From the cell containing the given text, extract its center point as (x, y) coordinate. 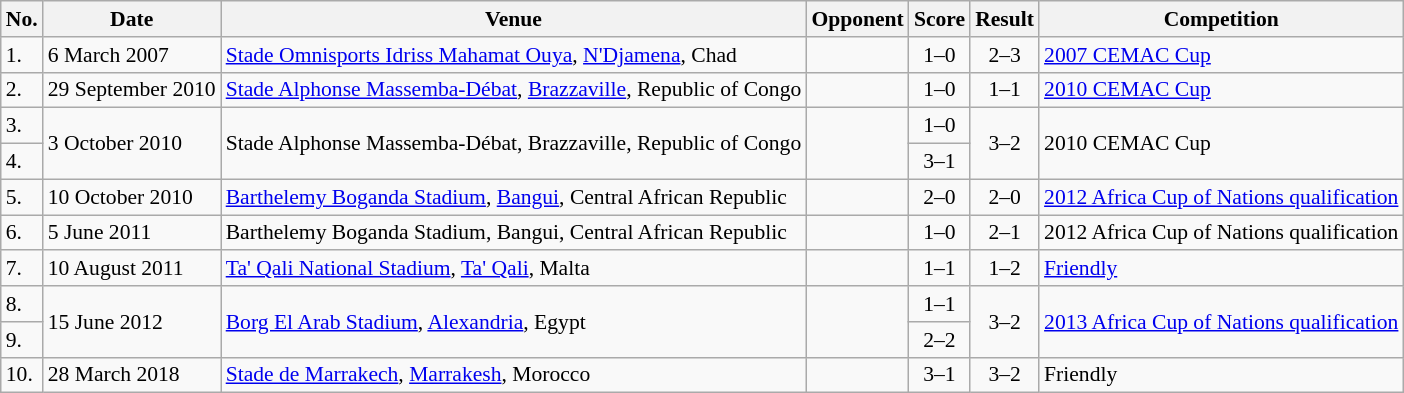
Venue (514, 19)
4. (22, 162)
Result (1004, 19)
1–2 (1004, 269)
28 March 2018 (132, 375)
Stade de Marrakech, Marrakesh, Morocco (514, 375)
3. (22, 126)
2007 CEMAC Cup (1221, 55)
Opponent (858, 19)
2–2 (940, 340)
6 March 2007 (132, 55)
No. (22, 19)
5 June 2011 (132, 233)
Ta' Qali National Stadium, Ta' Qali, Malta (514, 269)
8. (22, 304)
9. (22, 340)
2. (22, 90)
2–1 (1004, 233)
15 June 2012 (132, 322)
Date (132, 19)
Stade Omnisports Idriss Mahamat Ouya, N'Djamena, Chad (514, 55)
5. (22, 197)
10 August 2011 (132, 269)
29 September 2010 (132, 90)
10. (22, 375)
3 October 2010 (132, 144)
Competition (1221, 19)
2013 Africa Cup of Nations qualification (1221, 322)
6. (22, 233)
10 October 2010 (132, 197)
7. (22, 269)
1. (22, 55)
Borg El Arab Stadium, Alexandria, Egypt (514, 322)
2–3 (1004, 55)
Score (940, 19)
